Detect which cell encompasses the target text, then output its (x, y) center coordinate. 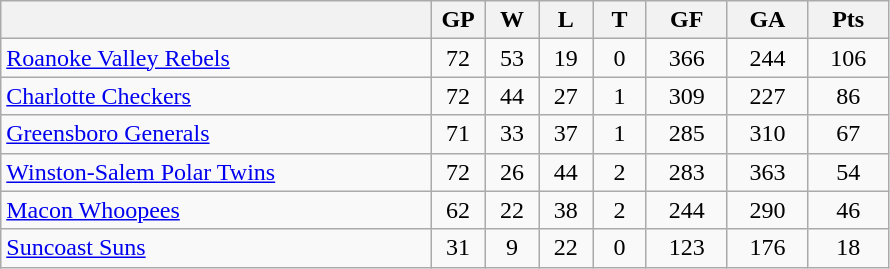
Suncoast Suns (216, 248)
71 (458, 134)
Greensboro Generals (216, 134)
46 (848, 210)
T (620, 20)
309 (686, 96)
37 (566, 134)
366 (686, 58)
26 (512, 172)
L (566, 20)
GP (458, 20)
Roanoke Valley Rebels (216, 58)
33 (512, 134)
27 (566, 96)
285 (686, 134)
67 (848, 134)
Winston-Salem Polar Twins (216, 172)
227 (768, 96)
106 (848, 58)
18 (848, 248)
GF (686, 20)
123 (686, 248)
9 (512, 248)
Macon Whoopees (216, 210)
86 (848, 96)
283 (686, 172)
31 (458, 248)
176 (768, 248)
363 (768, 172)
310 (768, 134)
38 (566, 210)
62 (458, 210)
290 (768, 210)
Charlotte Checkers (216, 96)
GA (768, 20)
W (512, 20)
53 (512, 58)
Pts (848, 20)
19 (566, 58)
54 (848, 172)
